Determine the (X, Y) coordinate at the center of the cell enclosing the given text.  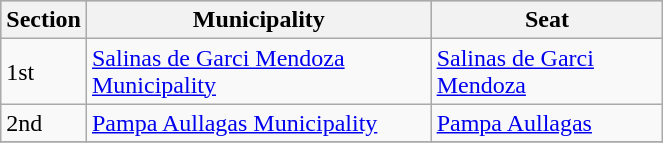
1st (44, 72)
Pampa Aullagas Municipality (258, 123)
Seat (547, 20)
Salinas de Garci Mendoza Municipality (258, 72)
2nd (44, 123)
Municipality (258, 20)
Pampa Aullagas (547, 123)
Salinas de Garci Mendoza (547, 72)
Section (44, 20)
